Return (x, y) of the center of cell containing provided text 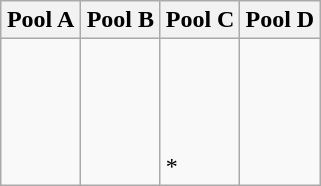
* (200, 112)
Pool A (41, 20)
Pool C (200, 20)
Pool B (120, 20)
Pool D (280, 20)
